Return [X, Y] of the center of cell containing provided text 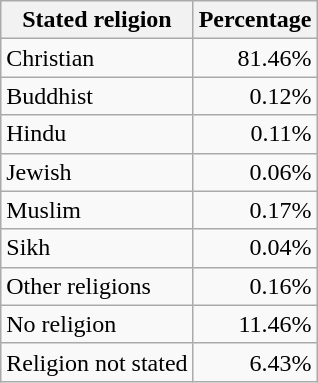
0.11% [255, 134]
Other religions [97, 286]
81.46% [255, 58]
Religion not stated [97, 362]
No religion [97, 324]
Christian [97, 58]
0.17% [255, 210]
6.43% [255, 362]
0.04% [255, 248]
0.06% [255, 172]
Sikh [97, 248]
Stated religion [97, 20]
Percentage [255, 20]
0.12% [255, 96]
0.16% [255, 286]
Muslim [97, 210]
11.46% [255, 324]
Jewish [97, 172]
Buddhist [97, 96]
Hindu [97, 134]
